Find where the given text appears and provide that cell's center as [x, y] coordinate. 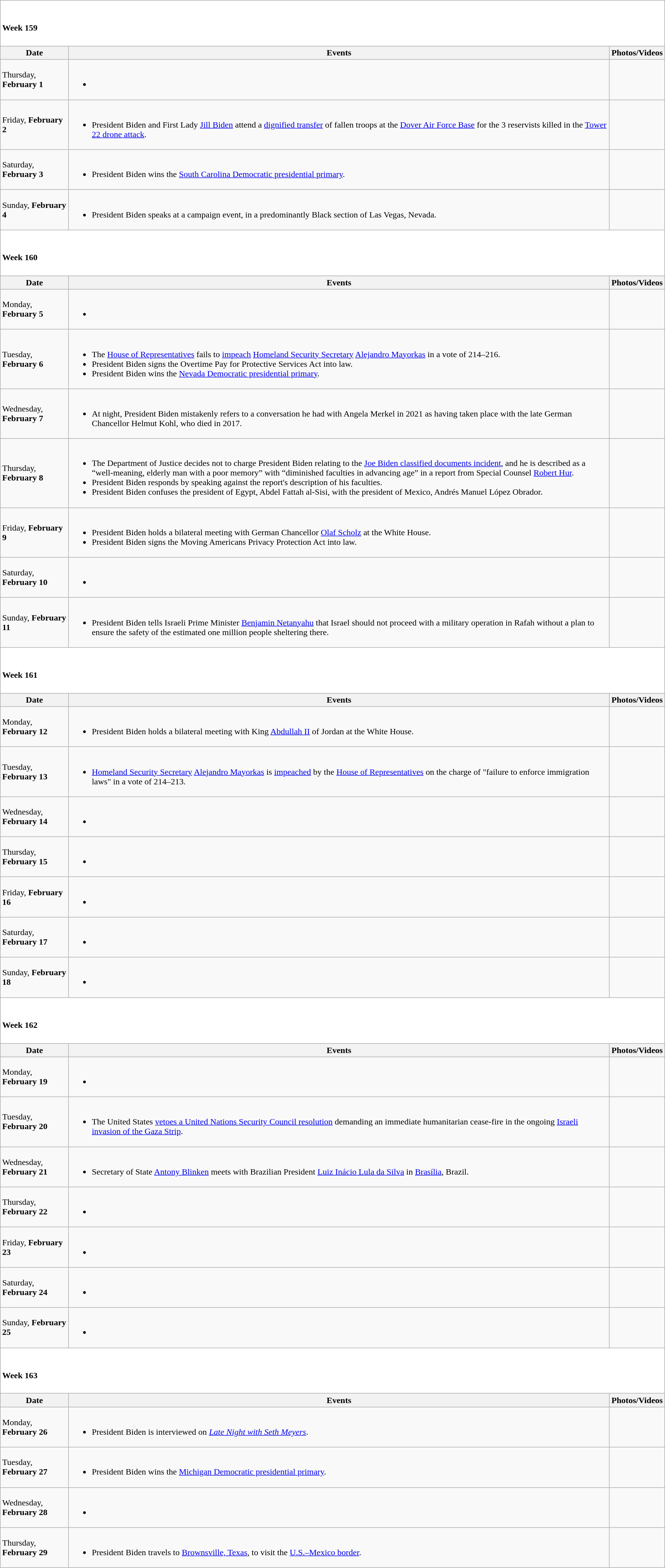
Thursday, February 15 [34, 857]
Friday, February 16 [34, 897]
Week 160 [332, 253]
President Biden wins the Michigan Democratic presidential primary. [339, 1467]
Wednesday, February 21 [34, 1167]
Week 162 [332, 1021]
Sunday, February 25 [34, 1328]
Sunday, February 18 [34, 977]
Saturday, February 3 [34, 170]
Friday, February 23 [34, 1247]
Sunday, February 11 [34, 622]
Friday, February 9 [34, 532]
Tuesday, February 6 [34, 359]
Thursday, February 8 [34, 473]
Week 163 [332, 1370]
Thursday, February 29 [34, 1547]
Monday, February 19 [34, 1077]
Thursday, February 1 [34, 80]
Secretary of State Antony Blinken meets with Brazilian President Luiz Inácio Lula da Silva in Brasília, Brazil. [339, 1167]
Monday, February 12 [34, 726]
Friday, February 2 [34, 125]
President Biden travels to Brownsville, Texas, to visit the U.S.–Mexico border. [339, 1547]
Wednesday, February 28 [34, 1508]
Monday, February 5 [34, 309]
Tuesday, February 13 [34, 772]
Wednesday, February 7 [34, 414]
Saturday, February 17 [34, 938]
Thursday, February 22 [34, 1207]
Sunday, February 4 [34, 210]
Saturday, February 24 [34, 1287]
Week 159 [332, 23]
President Biden wins the South Carolina Democratic presidential primary. [339, 170]
Tuesday, February 20 [34, 1122]
President Biden holds a bilateral meeting with King Abdullah II of Jordan at the White House. [339, 726]
President Biden speaks at a campaign event, in a predominantly Black section of Las Vegas, Nevada. [339, 210]
President Biden is interviewed on Late Night with Seth Meyers. [339, 1427]
Saturday, February 10 [34, 577]
Tuesday, February 27 [34, 1467]
Wednesday, February 14 [34, 817]
Week 161 [332, 670]
Monday, February 26 [34, 1427]
